Provide the (x, y) coordinate of the cell's center where the given text is located.  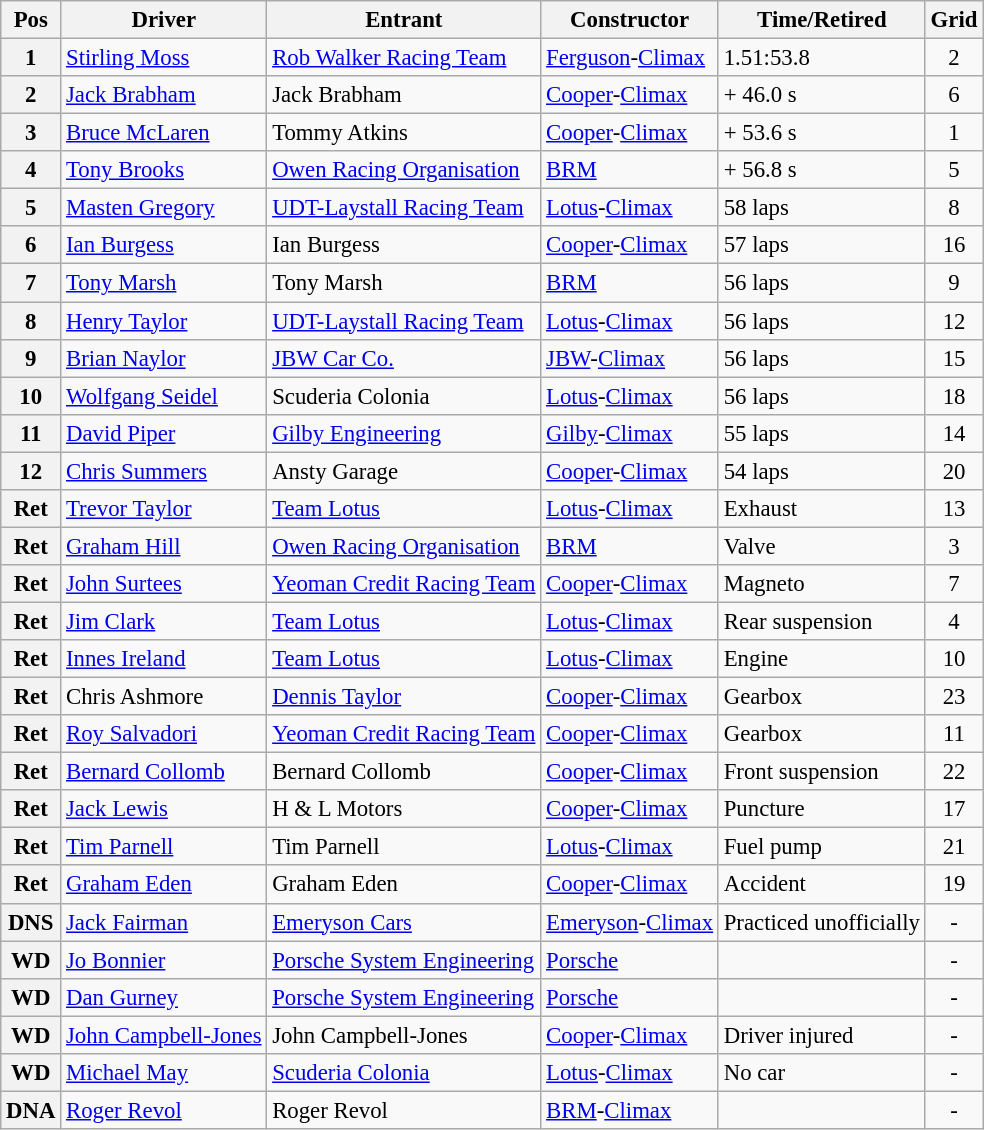
Jim Clark (164, 621)
Tony Brooks (164, 170)
Valve (822, 546)
Emeryson Cars (404, 922)
Michael May (164, 1073)
Grid (954, 20)
Tommy Atkins (404, 133)
23 (954, 697)
Stirling Moss (164, 58)
Entrant (404, 20)
Time/Retired (822, 20)
18 (954, 396)
Practiced unofficially (822, 922)
58 laps (822, 208)
22 (954, 772)
Rob Walker Racing Team (404, 58)
Front suspension (822, 772)
Graham Hill (164, 546)
19 (954, 885)
Engine (822, 659)
No car (822, 1073)
20 (954, 471)
57 laps (822, 245)
Jack Fairman (164, 922)
Ferguson-Climax (630, 58)
54 laps (822, 471)
+ 46.0 s (822, 95)
17 (954, 809)
DNA (31, 1110)
Ansty Garage (404, 471)
JBW Car Co. (404, 358)
Chris Ashmore (164, 697)
16 (954, 245)
Fuel pump (822, 847)
BRM-Climax (630, 1110)
Magneto (822, 584)
Rear suspension (822, 621)
Dennis Taylor (404, 697)
+ 53.6 s (822, 133)
Jo Bonnier (164, 960)
Chris Summers (164, 471)
Bruce McLaren (164, 133)
H & L Motors (404, 809)
Puncture (822, 809)
Innes Ireland (164, 659)
Pos (31, 20)
Wolfgang Seidel (164, 396)
Gilby-Climax (630, 433)
Gilby Engineering (404, 433)
David Piper (164, 433)
21 (954, 847)
Roy Salvadori (164, 734)
1.51:53.8 (822, 58)
Constructor (630, 20)
Brian Naylor (164, 358)
Henry Taylor (164, 321)
JBW-Climax (630, 358)
15 (954, 358)
Jack Lewis (164, 809)
55 laps (822, 433)
Driver (164, 20)
14 (954, 433)
Emeryson-Climax (630, 922)
13 (954, 509)
John Surtees (164, 584)
Trevor Taylor (164, 509)
Dan Gurney (164, 997)
Masten Gregory (164, 208)
Exhaust (822, 509)
Driver injured (822, 1035)
+ 56.8 s (822, 170)
Accident (822, 885)
DNS (31, 922)
